For the text-containing cell, return its midpoint in [X, Y] coordinate format. 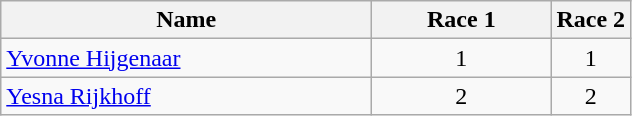
Yvonne Hijgenaar [186, 58]
Race 2 [591, 20]
Name [186, 20]
Race 1 [462, 20]
Yesna Rijkhoff [186, 96]
